Return the (X, Y) coordinate for the center point of the cell that contains the specified text.  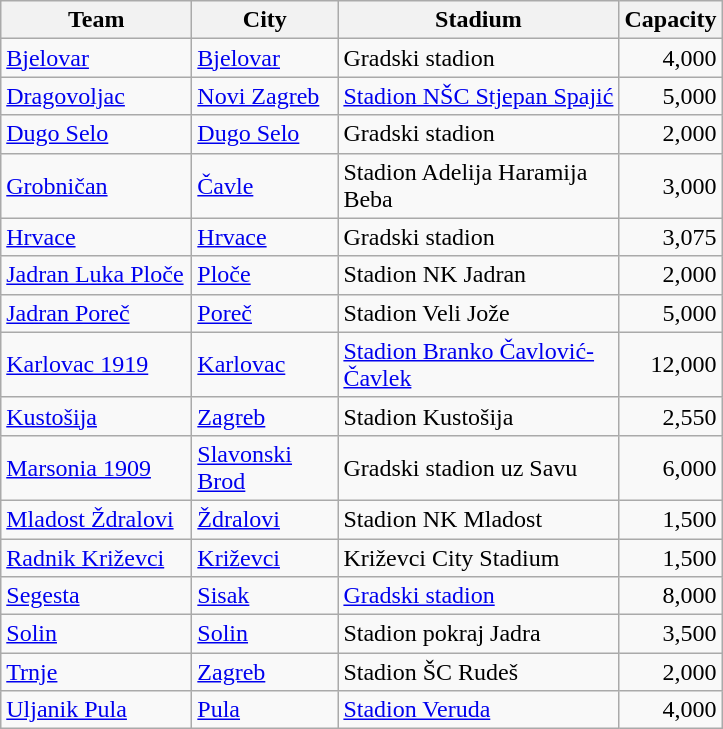
Capacity (670, 20)
Stadion Branko Čavlović-Čavlek (478, 364)
Stadion NK Mladost (478, 519)
Pula (265, 710)
Ždralovi (265, 519)
Mladost Ždralovi (96, 519)
2,550 (670, 416)
Slavonski Brod (265, 468)
6,000 (670, 468)
Sisak (265, 596)
Stadion NŠC Stjepan Spajić (478, 96)
Križevci (265, 557)
Marsonia 1909 (96, 468)
Ploče (265, 275)
Stadion Veli Jože (478, 313)
Trnje (96, 672)
Kustošija (96, 416)
8,000 (670, 596)
Stadion NK Jadran (478, 275)
Grobničan (96, 186)
Jadran Luka Ploče (96, 275)
Jadran Poreč (96, 313)
Karlovac 1919 (96, 364)
Segesta (96, 596)
Stadion Veruda (478, 710)
Team (96, 20)
Uljanik Pula (96, 710)
3,000 (670, 186)
3,075 (670, 237)
3,500 (670, 634)
Stadium (478, 20)
Radnik Križevci (96, 557)
Stadion pokraj Jadra (478, 634)
Čavle (265, 186)
Dragovoljac (96, 96)
Stadion Kustošija (478, 416)
Križevci City Stadium (478, 557)
Stadion ŠC Rudeš (478, 672)
City (265, 20)
Poreč (265, 313)
Gradski stadion uz Savu (478, 468)
Novi Zagreb (265, 96)
Stadion Adelija Haramija Beba (478, 186)
12,000 (670, 364)
Karlovac (265, 364)
